Identify which cell holds the provided text, then report its [x, y] central coordinate. 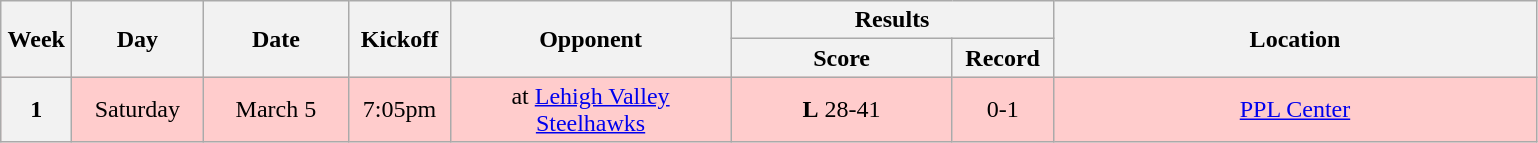
Record [1002, 58]
1 [36, 110]
0-1 [1002, 110]
March 5 [276, 110]
Kickoff [400, 39]
Week [36, 39]
Day [138, 39]
L 28-41 [842, 110]
Score [842, 58]
PPL Center [1295, 110]
7:05pm [400, 110]
Date [276, 39]
Results [892, 20]
at Lehigh Valley Steelhawks [590, 110]
Location [1295, 39]
Opponent [590, 39]
Saturday [138, 110]
